Identify which cell holds the provided text, then report its (x, y) central coordinate. 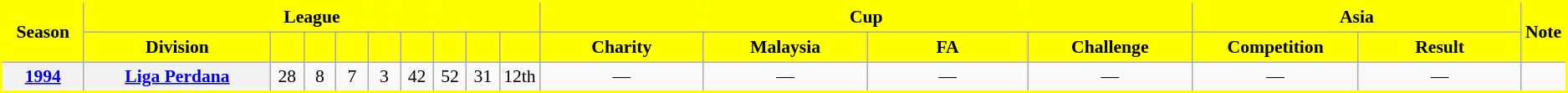
12th (520, 77)
Season (43, 32)
8 (319, 77)
League (311, 17)
Result (1439, 47)
1994 (43, 77)
52 (450, 77)
FA (947, 47)
Cup (866, 17)
Note (1544, 32)
3 (385, 77)
28 (288, 77)
Malaysia (785, 47)
Division (177, 47)
Liga Perdana (177, 77)
Challenge (1111, 47)
7 (353, 77)
Charity (622, 47)
31 (483, 77)
Competition (1276, 47)
Asia (1356, 17)
42 (416, 77)
